For the text-containing cell, return its midpoint in (x, y) coordinate format. 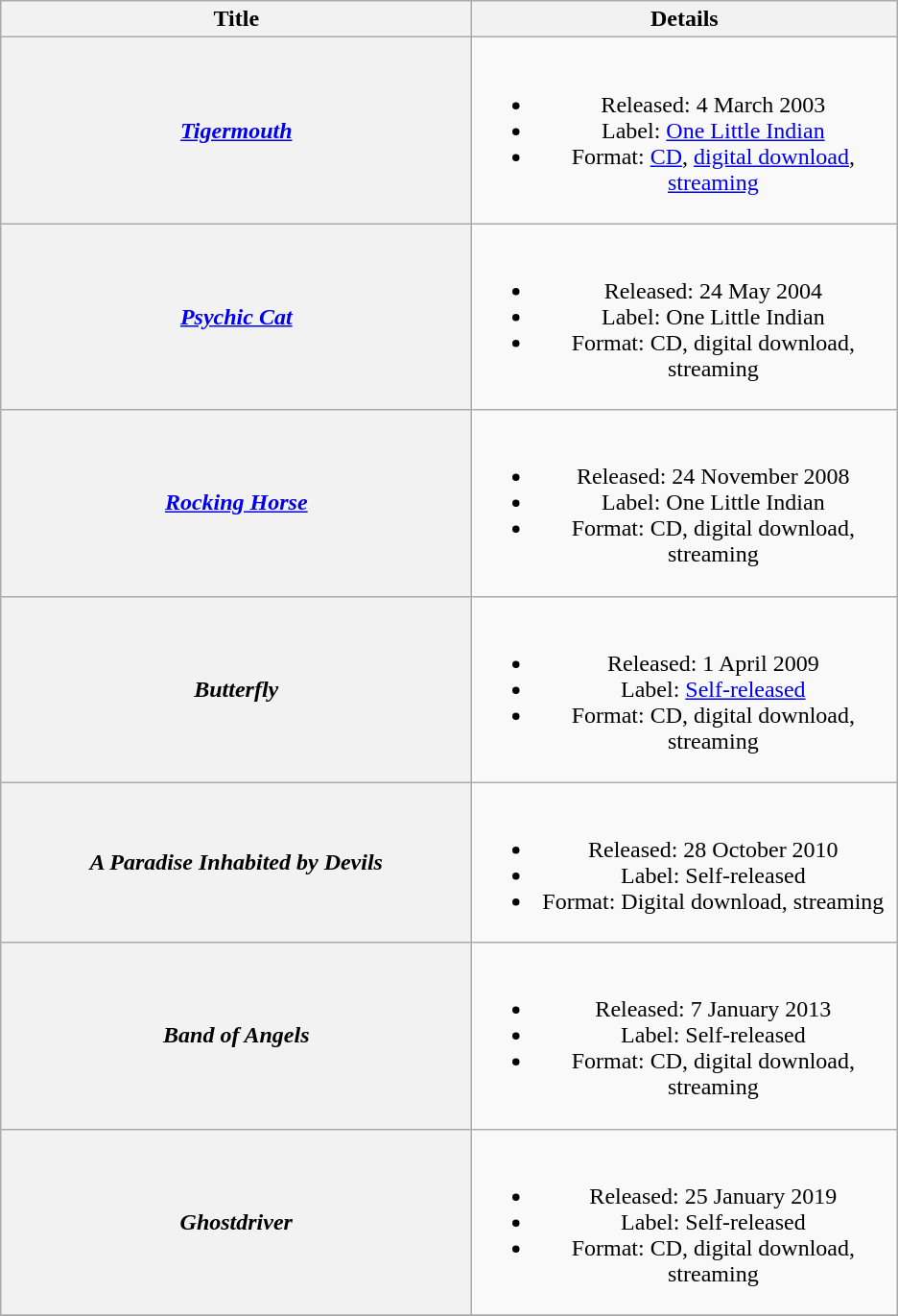
Released: 1 April 2009Label: Self-releasedFormat: CD, digital download, streaming (685, 689)
Released: 25 January 2019Label: Self-releasedFormat: CD, digital download, streaming (685, 1222)
Psychic Cat (236, 317)
Released: 28 October 2010Label: Self-releasedFormat: Digital download, streaming (685, 862)
Butterfly (236, 689)
Ghostdriver (236, 1222)
Rocking Horse (236, 503)
Band of Angels (236, 1036)
Released: 24 November 2008Label: One Little IndianFormat: CD, digital download, streaming (685, 503)
Released: 4 March 2003Label: One Little IndianFormat: CD, digital download, streaming (685, 131)
Title (236, 19)
Released: 24 May 2004Label: One Little IndianFormat: CD, digital download, streaming (685, 317)
Released: 7 January 2013Label: Self-releasedFormat: CD, digital download, streaming (685, 1036)
Tigermouth (236, 131)
Details (685, 19)
A Paradise Inhabited by Devils (236, 862)
